Extract the (x, y) coordinate from the center of the cell holding the provided text.  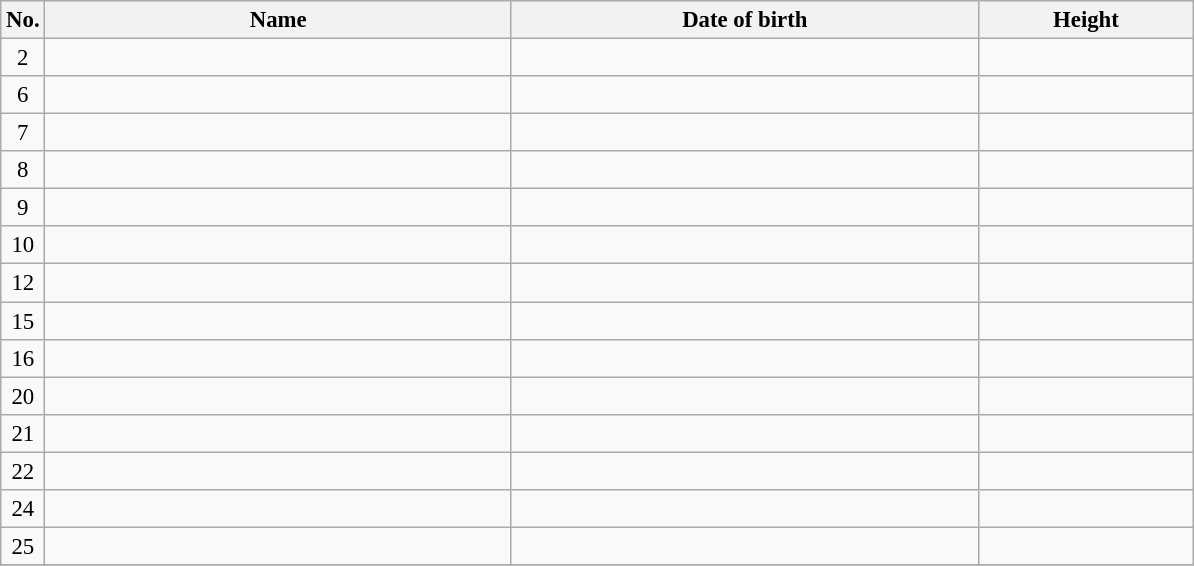
No. (23, 20)
25 (23, 546)
8 (23, 170)
15 (23, 321)
21 (23, 433)
12 (23, 283)
22 (23, 471)
7 (23, 133)
Height (1086, 20)
6 (23, 95)
9 (23, 208)
10 (23, 245)
16 (23, 358)
24 (23, 509)
20 (23, 396)
2 (23, 58)
Date of birth (744, 20)
Name (278, 20)
